Provide the [x, y] coordinate of the cell's center where the given text is located.  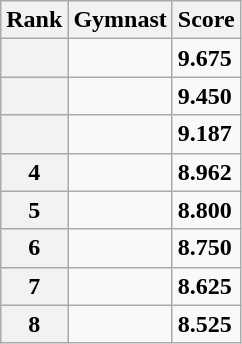
5 [34, 210]
9.450 [206, 96]
8.525 [206, 324]
8.750 [206, 248]
8.962 [206, 172]
Rank [34, 20]
9.675 [206, 58]
6 [34, 248]
8.625 [206, 286]
9.187 [206, 134]
Gymnast [120, 20]
7 [34, 286]
8.800 [206, 210]
8 [34, 324]
Score [206, 20]
4 [34, 172]
